For the text-containing cell, return its midpoint in [x, y] coordinate format. 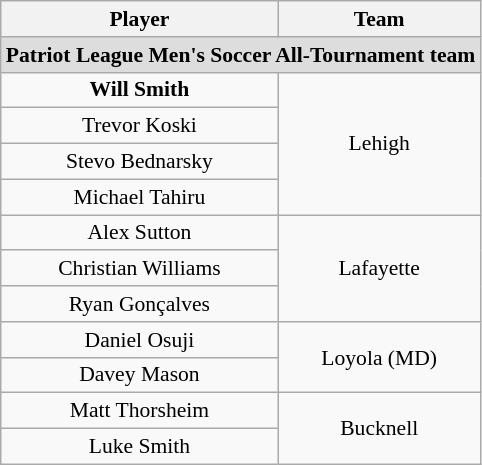
Trevor Koski [140, 126]
Ryan Gonçalves [140, 304]
Patriot League Men's Soccer All-Tournament team [241, 55]
Bucknell [379, 428]
Michael Tahiru [140, 197]
Team [379, 19]
Will Smith [140, 90]
Lehigh [379, 143]
Lafayette [379, 268]
Player [140, 19]
Matt Thorsheim [140, 411]
Davey Mason [140, 375]
Loyola (MD) [379, 358]
Daniel Osuji [140, 340]
Stevo Bednarsky [140, 162]
Christian Williams [140, 269]
Alex Sutton [140, 233]
Luke Smith [140, 447]
